Provide the [X, Y] coordinate of the cell's center where the given text is located.  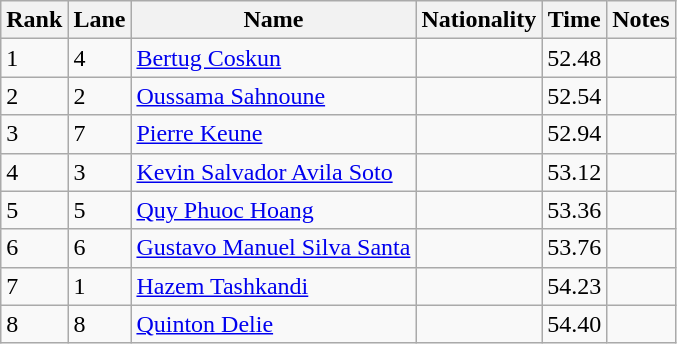
53.76 [574, 248]
54.40 [574, 324]
Notes [641, 20]
Time [574, 20]
54.23 [574, 286]
Hazem Tashkandi [274, 286]
Pierre Keune [274, 134]
Bertug Coskun [274, 58]
Rank [34, 20]
Lane [100, 20]
Gustavo Manuel Silva Santa [274, 248]
Kevin Salvador Avila Soto [274, 172]
52.48 [574, 58]
53.36 [574, 210]
Quy Phuoc Hoang [274, 210]
Name [274, 20]
52.54 [574, 96]
Oussama Sahnoune [274, 96]
53.12 [574, 172]
Nationality [479, 20]
52.94 [574, 134]
Quinton Delie [274, 324]
